Identify which cell holds the provided text, then report its [X, Y] central coordinate. 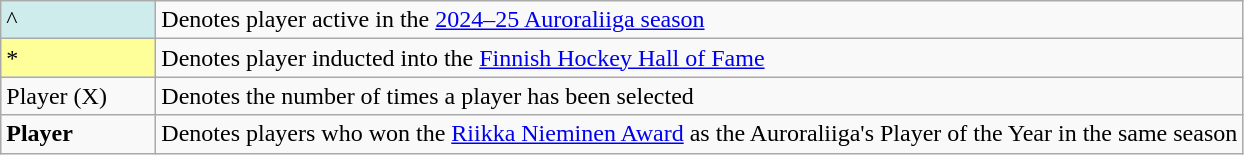
* [78, 58]
Denotes the number of times a player has been selected [700, 96]
Player (X) [78, 96]
Denotes players who won the Riikka Nieminen Award as the Auroraliiga's Player of the Year in the same season [700, 134]
^ [78, 20]
Player [78, 134]
Denotes player inducted into the Finnish Hockey Hall of Fame [700, 58]
Denotes player active in the 2024–25 Auroraliiga season [700, 20]
